Identify which cell holds the provided text, then report its (X, Y) central coordinate. 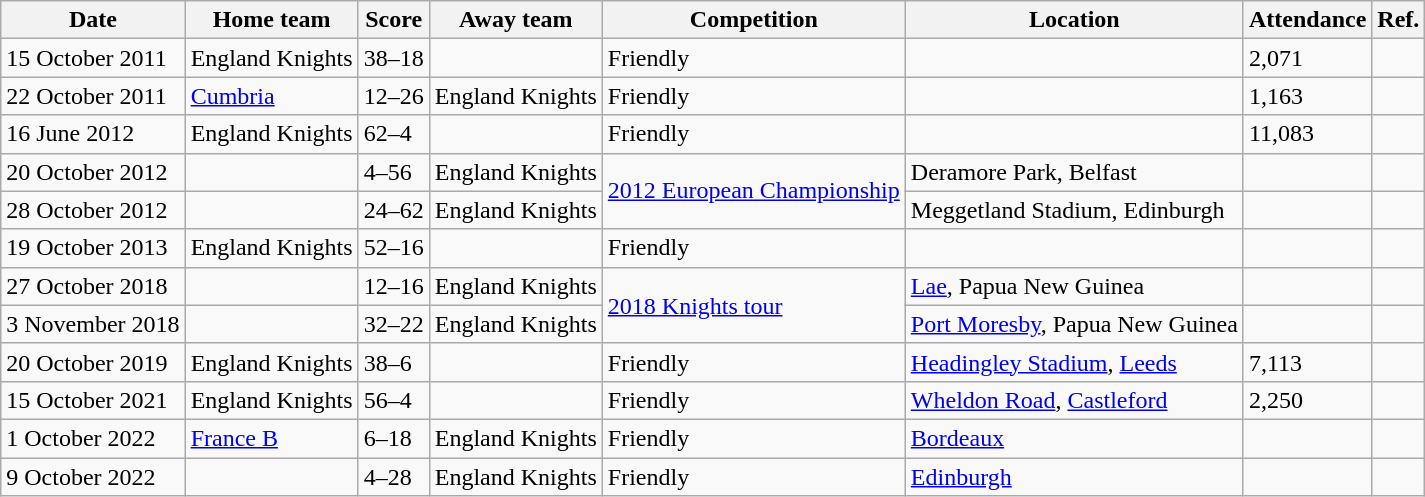
7,113 (1307, 362)
2,250 (1307, 400)
11,083 (1307, 134)
2018 Knights tour (754, 305)
Edinburgh (1074, 477)
Headingley Stadium, Leeds (1074, 362)
56–4 (394, 400)
6–18 (394, 438)
62–4 (394, 134)
38–6 (394, 362)
12–26 (394, 96)
3 November 2018 (93, 324)
19 October 2013 (93, 248)
1,163 (1307, 96)
Location (1074, 20)
15 October 2021 (93, 400)
32–22 (394, 324)
28 October 2012 (93, 210)
9 October 2022 (93, 477)
Ref. (1398, 20)
Away team (516, 20)
Cumbria (272, 96)
Lae, Papua New Guinea (1074, 286)
20 October 2019 (93, 362)
20 October 2012 (93, 172)
27 October 2018 (93, 286)
2012 European Championship (754, 191)
15 October 2011 (93, 58)
4–56 (394, 172)
38–18 (394, 58)
France B (272, 438)
Competition (754, 20)
Date (93, 20)
4–28 (394, 477)
Bordeaux (1074, 438)
22 October 2011 (93, 96)
24–62 (394, 210)
Port Moresby, Papua New Guinea (1074, 324)
16 June 2012 (93, 134)
Score (394, 20)
Wheldon Road, Castleford (1074, 400)
12–16 (394, 286)
Meggetland Stadium, Edinburgh (1074, 210)
Deramore Park, Belfast (1074, 172)
52–16 (394, 248)
1 October 2022 (93, 438)
Attendance (1307, 20)
2,071 (1307, 58)
Home team (272, 20)
